Scan for the cell matching the given text and deliver its (x, y) coordinate at center. 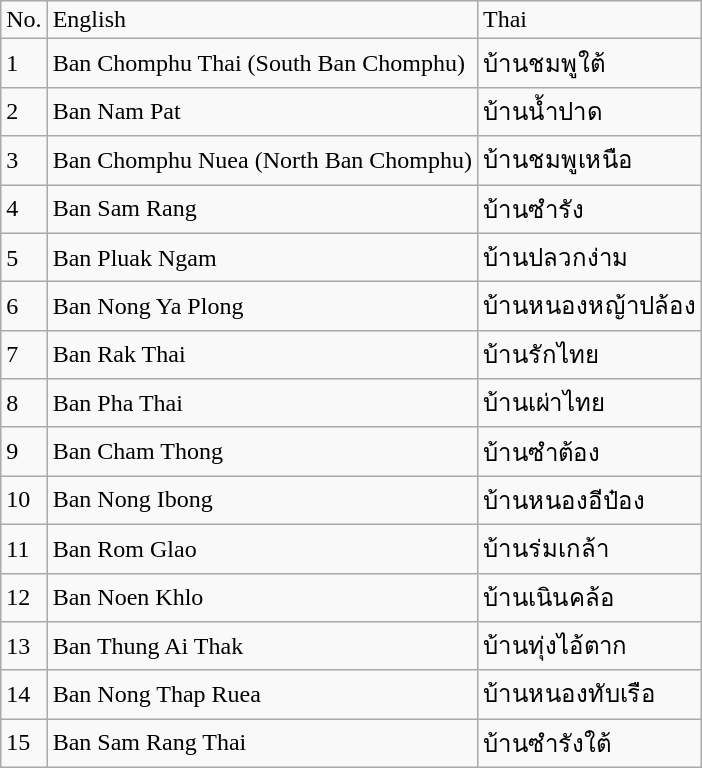
บ้านรักไทย (590, 354)
Ban Chomphu Thai (South Ban Chomphu) (262, 64)
Ban Nong Ya Plong (262, 306)
10 (24, 500)
Ban Thung Ai Thak (262, 646)
บ้านปลวกง่าม (590, 258)
3 (24, 160)
13 (24, 646)
บ้านหนองหญ้าปล้อง (590, 306)
English (262, 20)
Ban Nong Thap Ruea (262, 694)
Ban Sam Rang Thai (262, 744)
บ้านหนองอีป๋อง (590, 500)
บ้านร่มเกล้า (590, 548)
Ban Rom Glao (262, 548)
6 (24, 306)
บ้านซำต้อง (590, 452)
Ban Pha Thai (262, 404)
7 (24, 354)
4 (24, 208)
บ้านชมพูเหนือ (590, 160)
Thai (590, 20)
Ban Chomphu Nuea (North Ban Chomphu) (262, 160)
Ban Rak Thai (262, 354)
Ban Cham Thong (262, 452)
2 (24, 112)
14 (24, 694)
Ban Nong Ibong (262, 500)
บ้านชมพูใต้ (590, 64)
No. (24, 20)
บ้านซำรัง (590, 208)
Ban Pluak Ngam (262, 258)
11 (24, 548)
บ้านน้ำปาด (590, 112)
บ้านเนินคล้อ (590, 598)
Ban Noen Khlo (262, 598)
8 (24, 404)
บ้านทุ่งไอ้ตาก (590, 646)
1 (24, 64)
12 (24, 598)
15 (24, 744)
บ้านหนองทับเรือ (590, 694)
5 (24, 258)
Ban Sam Rang (262, 208)
Ban Nam Pat (262, 112)
9 (24, 452)
บ้านเผ่าไทย (590, 404)
บ้านซำรังใต้ (590, 744)
